Search for the cell housing the specified text and yield its (X, Y) center coordinate. 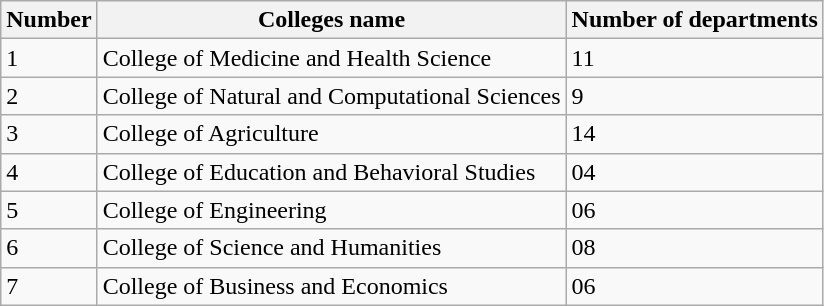
Number of departments (694, 20)
College of Agriculture (332, 134)
College of Medicine and Health Science (332, 58)
04 (694, 172)
College of Education and Behavioral Studies (332, 172)
College of Natural and Computational Sciences (332, 96)
11 (694, 58)
5 (49, 210)
Number (49, 20)
Colleges name (332, 20)
College of Science and Humanities (332, 248)
9 (694, 96)
08 (694, 248)
3 (49, 134)
14 (694, 134)
6 (49, 248)
7 (49, 286)
2 (49, 96)
College of Business and Economics (332, 286)
1 (49, 58)
4 (49, 172)
College of Engineering (332, 210)
